Scan for the cell matching the given text and deliver its (x, y) coordinate at center. 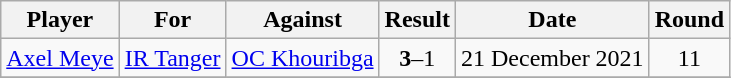
OC Khouribga (302, 58)
For (172, 20)
Axel Meye (60, 58)
Against (302, 20)
Round (689, 20)
21 December 2021 (552, 58)
Player (60, 20)
IR Tanger (172, 58)
3–1 (417, 58)
11 (689, 58)
Date (552, 20)
Result (417, 20)
